Output the (X, Y) coordinate of the center of the cell containing the given text.  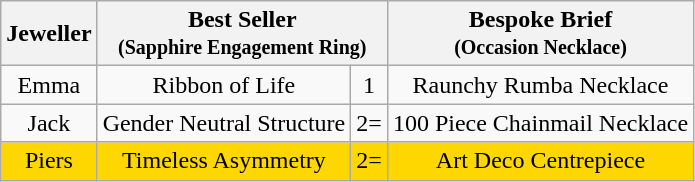
Bespoke Brief(Occasion Necklace) (540, 34)
Jeweller (49, 34)
Ribbon of Life (224, 85)
Best Seller(Sapphire Engagement Ring) (242, 34)
Art Deco Centrepiece (540, 161)
Gender Neutral Structure (224, 123)
Piers (49, 161)
100 Piece Chainmail Necklace (540, 123)
Jack (49, 123)
Raunchy Rumba Necklace (540, 85)
Emma (49, 85)
Timeless Asymmetry (224, 161)
1 (370, 85)
